Determine the (x, y) coordinate at the center of the cell enclosing the given text.  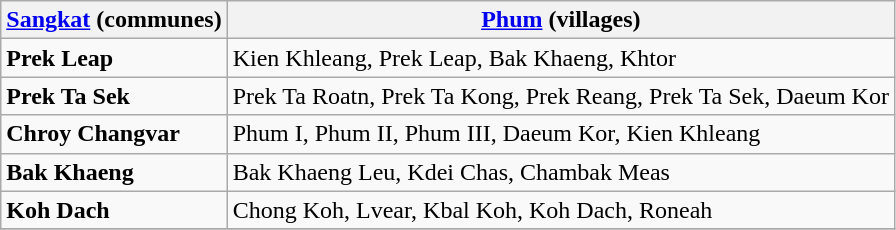
Prek Leap (114, 58)
Phum (villages) (560, 20)
Prek Ta Roatn, Prek Ta Kong, Prek Reang, Prek Ta Sek, Daeum Kor (560, 96)
Bak Khaeng (114, 172)
Kien Khleang, Prek Leap, Bak Khaeng, Khtor (560, 58)
Chroy Changvar (114, 134)
Phum I, Phum II, Phum III, Daeum Kor, Kien Khleang (560, 134)
Chong Koh, Lvear, Kbal Koh, Koh Dach, Roneah (560, 210)
Prek Ta Sek (114, 96)
Koh Dach (114, 210)
Sangkat (communes) (114, 20)
Bak Khaeng Leu, Kdei Chas, Chambak Meas (560, 172)
